Provide the (X, Y) coordinate of the cell's center where the given text is located.  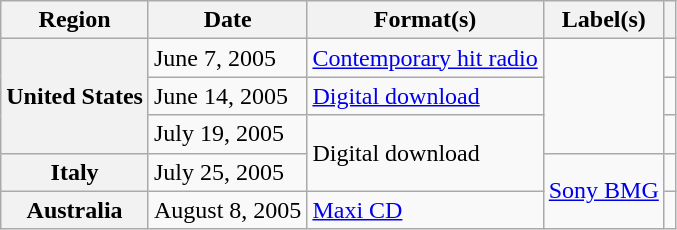
Region (75, 20)
Contemporary hit radio (425, 58)
Label(s) (604, 20)
Italy (75, 172)
June 14, 2005 (227, 96)
Sony BMG (604, 191)
Format(s) (425, 20)
August 8, 2005 (227, 210)
June 7, 2005 (227, 58)
July 19, 2005 (227, 134)
July 25, 2005 (227, 172)
Maxi CD (425, 210)
Date (227, 20)
Australia (75, 210)
United States (75, 96)
